Locate the cell with the specified text and output its [x, y] center coordinate. 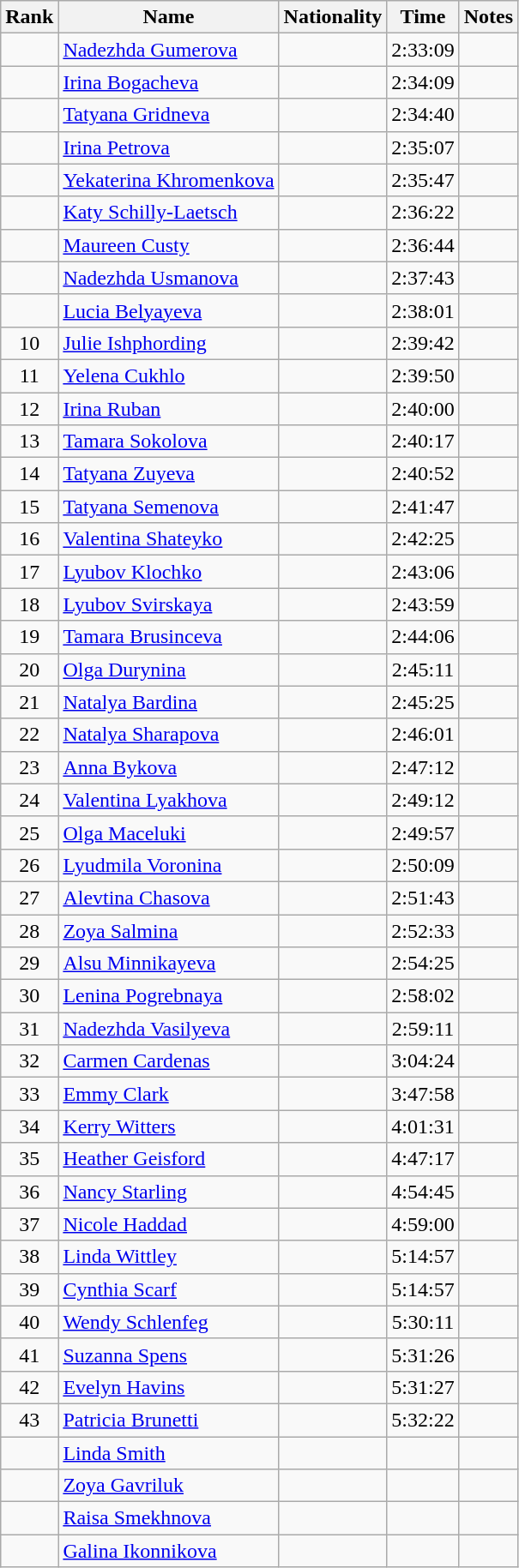
3:47:58 [423, 1094]
Yekaterina Khromenkova [168, 180]
Anna Bykova [168, 767]
Suzanna Spens [168, 1355]
Alevtina Chasova [168, 898]
39 [29, 1289]
4:54:45 [423, 1192]
2:59:11 [423, 1029]
31 [29, 1029]
33 [29, 1094]
Tatyana Gridneva [168, 115]
2:50:09 [423, 865]
2:49:57 [423, 832]
5:31:26 [423, 1355]
Patricia Brunetti [168, 1420]
Katy Schilly-Laetsch [168, 213]
2:40:17 [423, 442]
20 [29, 670]
25 [29, 832]
2:37:43 [423, 278]
Name [168, 17]
12 [29, 409]
2:58:02 [423, 996]
Galina Ikonnikova [168, 1551]
Linda Wittley [168, 1257]
Nadezhda Gumerova [168, 50]
Maureen Custy [168, 245]
Lucia Belyayeva [168, 310]
Nicole Haddad [168, 1224]
2:40:00 [423, 409]
37 [29, 1224]
41 [29, 1355]
Alsu Minnikayeva [168, 964]
2:42:25 [423, 539]
43 [29, 1420]
2:43:06 [423, 572]
Nadezhda Usmanova [168, 278]
Valentina Shateyko [168, 539]
Irina Petrova [168, 147]
Valentina Lyakhova [168, 800]
Tamara Brusinceva [168, 637]
Yelena Cukhlo [168, 375]
2:44:06 [423, 637]
Raisa Smekhnova [168, 1518]
Emmy Clark [168, 1094]
2:34:09 [423, 82]
36 [29, 1192]
Wendy Schlenfeg [168, 1322]
Carmen Cardenas [168, 1061]
23 [29, 767]
Irina Bogacheva [168, 82]
Natalya Bardina [168, 702]
32 [29, 1061]
4:47:17 [423, 1159]
Nancy Starling [168, 1192]
4:59:00 [423, 1224]
Lyudmila Voronina [168, 865]
2:49:12 [423, 800]
29 [29, 964]
4:01:31 [423, 1126]
15 [29, 507]
2:45:11 [423, 670]
2:36:44 [423, 245]
2:45:25 [423, 702]
2:46:01 [423, 735]
Heather Geisford [168, 1159]
Time [423, 17]
Lyubov Klochko [168, 572]
40 [29, 1322]
2:51:43 [423, 898]
24 [29, 800]
11 [29, 375]
Evelyn Havins [168, 1387]
42 [29, 1387]
Irina Ruban [168, 409]
2:33:09 [423, 50]
2:47:12 [423, 767]
Kerry Witters [168, 1126]
21 [29, 702]
28 [29, 930]
14 [29, 474]
17 [29, 572]
Zoya Gavriluk [168, 1486]
2:35:07 [423, 147]
30 [29, 996]
Nationality [333, 17]
3:04:24 [423, 1061]
2:41:47 [423, 507]
Natalya Sharapova [168, 735]
Rank [29, 17]
Olga Maceluki [168, 832]
2:34:40 [423, 115]
Nadezhda Vasilyeva [168, 1029]
5:31:27 [423, 1387]
Lyubov Svirskaya [168, 604]
2:39:42 [423, 343]
Julie Ishphording [168, 343]
34 [29, 1126]
2:54:25 [423, 964]
2:40:52 [423, 474]
Olga Durynina [168, 670]
Zoya Salmina [168, 930]
Notes [488, 17]
2:35:47 [423, 180]
Tamara Sokolova [168, 442]
22 [29, 735]
5:30:11 [423, 1322]
Lenina Pogrebnaya [168, 996]
5:32:22 [423, 1420]
35 [29, 1159]
18 [29, 604]
13 [29, 442]
2:39:50 [423, 375]
19 [29, 637]
26 [29, 865]
2:38:01 [423, 310]
2:52:33 [423, 930]
10 [29, 343]
2:36:22 [423, 213]
Tatyana Semenova [168, 507]
16 [29, 539]
Cynthia Scarf [168, 1289]
2:43:59 [423, 604]
27 [29, 898]
38 [29, 1257]
Tatyana Zuyeva [168, 474]
Linda Smith [168, 1453]
